Find where the given text appears and provide that cell's center as [X, Y] coordinate. 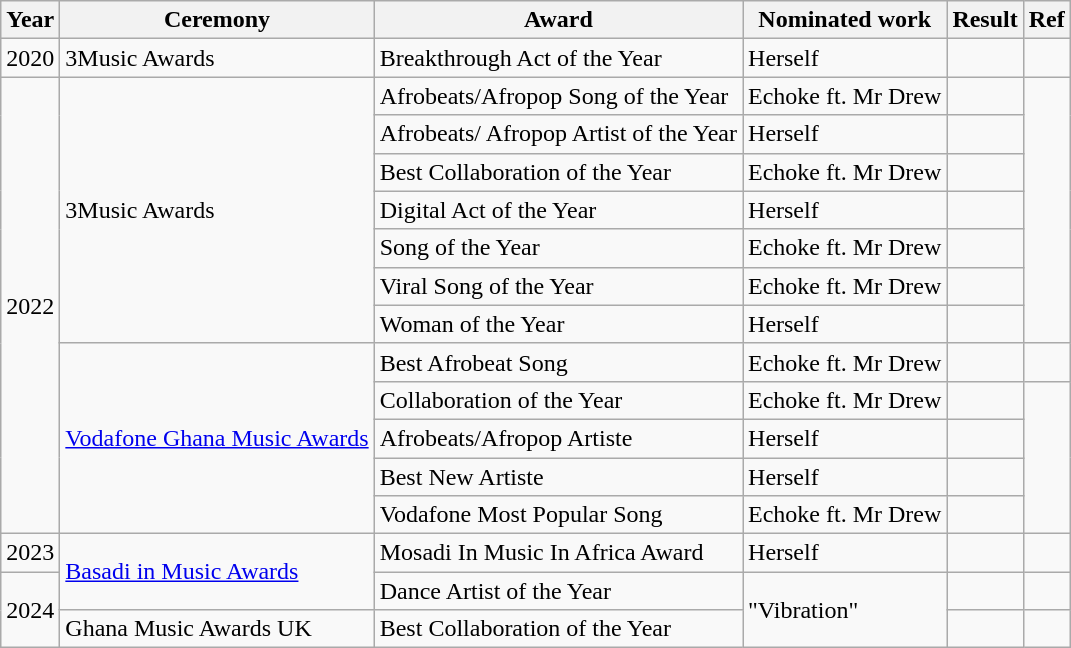
Best New Artiste [558, 477]
Afrobeats/ Afropop Artist of the Year [558, 134]
2020 [30, 58]
Dance Artist of the Year [558, 591]
Ghana Music Awards UK [217, 629]
Collaboration of the Year [558, 400]
Best Afrobeat Song [558, 362]
Ref [1046, 20]
Digital Act of the Year [558, 210]
Year [30, 20]
Vodafone Most Popular Song [558, 515]
Afrobeats/Afropop Artiste [558, 438]
Breakthrough Act of the Year [558, 58]
Ceremony [217, 20]
2022 [30, 306]
Result [985, 20]
Basadi in Music Awards [217, 572]
Nominated work [845, 20]
Song of the Year [558, 248]
Award [558, 20]
Vodafone Ghana Music Awards [217, 438]
Afrobeats/Afropop Song of the Year [558, 96]
Viral Song of the Year [558, 286]
"Vibration" [845, 610]
2024 [30, 610]
Mosadi In Music In Africa Award [558, 553]
Woman of the Year [558, 324]
2023 [30, 553]
